Extract the (x, y) coordinate from the center of the cell holding the provided text.  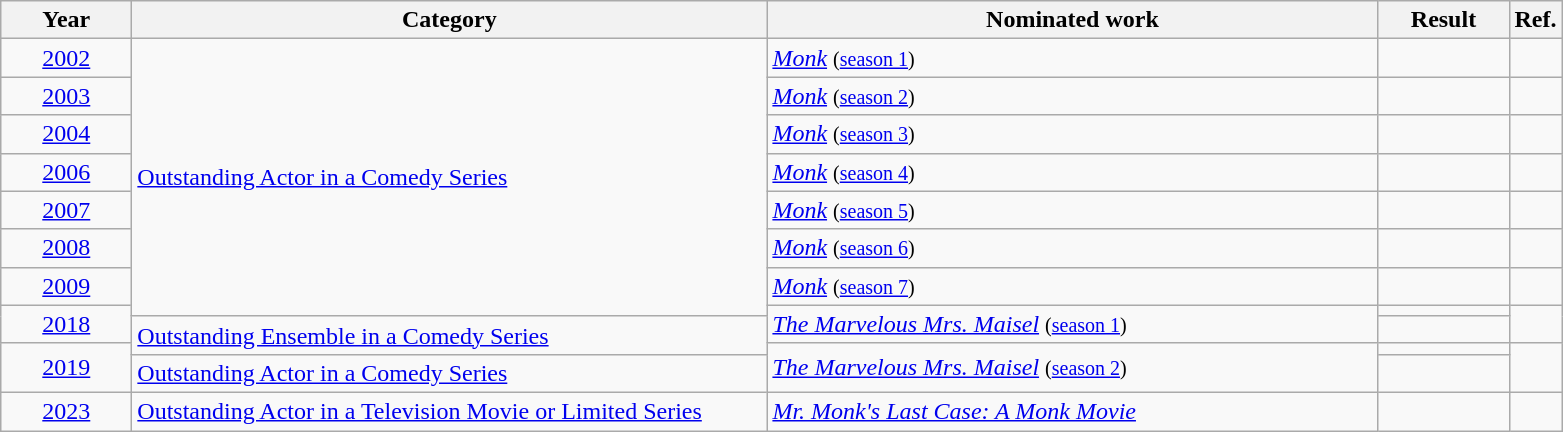
The Marvelous Mrs. Maisel (season 1) (1072, 324)
2003 (66, 96)
Result (1444, 20)
Mr. Monk's Last Case: A Monk Movie (1072, 411)
2008 (66, 248)
Monk (season 3) (1072, 134)
Outstanding Actor in a Television Movie or Limited Series (450, 411)
Year (66, 20)
Nominated work (1072, 20)
Outstanding Ensemble in a Comedy Series (450, 335)
Monk (season 4) (1072, 172)
2019 (66, 368)
2018 (66, 324)
2009 (66, 286)
Ref. (1536, 20)
2023 (66, 411)
The Marvelous Mrs. Maisel (season 2) (1072, 368)
Monk (season 7) (1072, 286)
2006 (66, 172)
2004 (66, 134)
2002 (66, 58)
Monk (season 1) (1072, 58)
Category (450, 20)
Monk (season 5) (1072, 210)
2007 (66, 210)
Monk (season 6) (1072, 248)
Monk (season 2) (1072, 96)
